Provide the (x, y) coordinate of the cell's center where the given text is located.  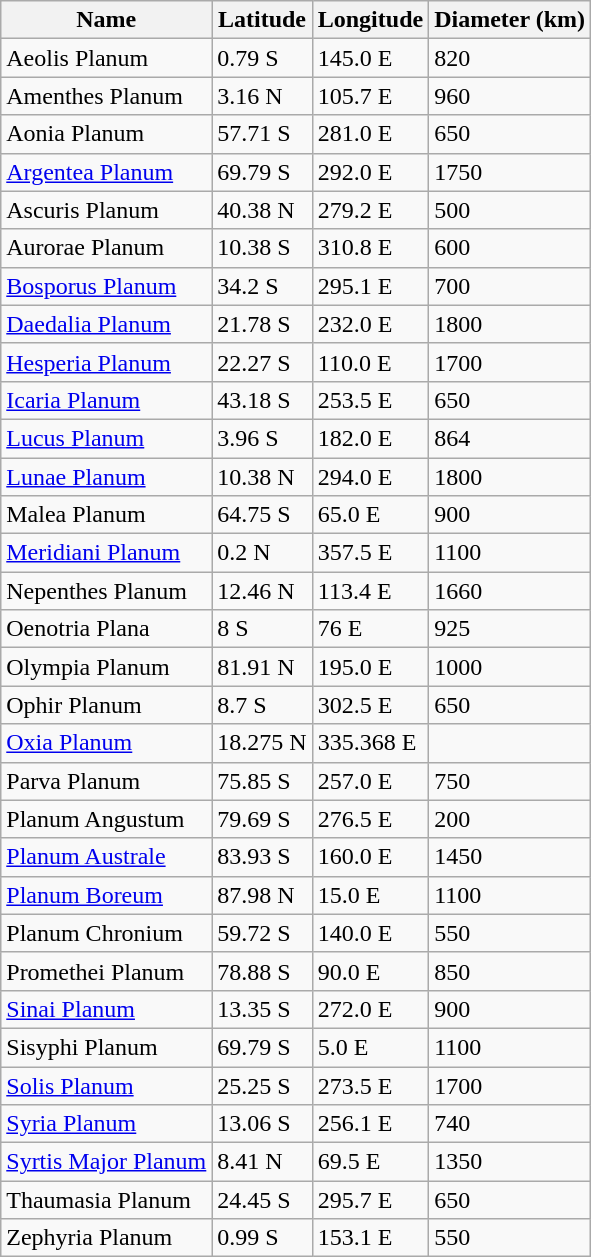
153.1 E (370, 1238)
Lucus Planum (106, 438)
276.5 E (370, 819)
273.5 E (370, 1085)
18.275 N (262, 743)
335.368 E (370, 743)
10.38 N (262, 477)
87.98 N (262, 895)
253.5 E (370, 400)
740 (510, 1124)
Syria Planum (106, 1124)
1750 (510, 172)
864 (510, 438)
8 S (262, 629)
Planum Boreum (106, 895)
78.88 S (262, 971)
110.0 E (370, 362)
57.71 S (262, 134)
232.0 E (370, 324)
12.46 N (262, 591)
Nepenthes Planum (106, 591)
13.35 S (262, 1009)
22.27 S (262, 362)
Promethei Planum (106, 971)
160.0 E (370, 857)
Olympia Planum (106, 667)
0.79 S (262, 58)
Diameter (km) (510, 20)
279.2 E (370, 210)
Thaumasia Planum (106, 1200)
113.4 E (370, 591)
700 (510, 286)
3.16 N (262, 96)
295.7 E (370, 1200)
Ascuris Planum (106, 210)
Meridiani Planum (106, 553)
Aonia Planum (106, 134)
310.8 E (370, 248)
105.7 E (370, 96)
81.91 N (262, 667)
Aurorae Planum (106, 248)
Sisyphi Planum (106, 1047)
Planum Chronium (106, 933)
76 E (370, 629)
Longitude (370, 20)
302.5 E (370, 705)
600 (510, 248)
1350 (510, 1162)
Latitude (262, 20)
182.0 E (370, 438)
Icaria Planum (106, 400)
8.41 N (262, 1162)
Solis Planum (106, 1085)
Hesperia Planum (106, 362)
Oenotria Plana (106, 629)
13.06 S (262, 1124)
Ophir Planum (106, 705)
Sinai Planum (106, 1009)
145.0 E (370, 58)
256.1 E (370, 1124)
357.5 E (370, 553)
79.69 S (262, 819)
64.75 S (262, 515)
0.99 S (262, 1238)
Name (106, 20)
Bosporus Planum (106, 286)
200 (510, 819)
Aeolis Planum (106, 58)
281.0 E (370, 134)
195.0 E (370, 667)
272.0 E (370, 1009)
257.0 E (370, 781)
5.0 E (370, 1047)
1450 (510, 857)
25.25 S (262, 1085)
Zephyria Planum (106, 1238)
1660 (510, 591)
960 (510, 96)
Daedalia Planum (106, 324)
Syrtis Major Planum (106, 1162)
Malea Planum (106, 515)
Argentea Planum (106, 172)
8.7 S (262, 705)
59.72 S (262, 933)
Planum Australe (106, 857)
500 (510, 210)
750 (510, 781)
43.18 S (262, 400)
10.38 S (262, 248)
40.38 N (262, 210)
15.0 E (370, 895)
292.0 E (370, 172)
3.96 S (262, 438)
1000 (510, 667)
925 (510, 629)
Amenthes Planum (106, 96)
295.1 E (370, 286)
Oxia Planum (106, 743)
Planum Angustum (106, 819)
820 (510, 58)
65.0 E (370, 515)
90.0 E (370, 971)
83.93 S (262, 857)
21.78 S (262, 324)
Parva Planum (106, 781)
140.0 E (370, 933)
850 (510, 971)
69.5 E (370, 1162)
24.45 S (262, 1200)
75.85 S (262, 781)
34.2 S (262, 286)
0.2 N (262, 553)
Lunae Planum (106, 477)
294.0 E (370, 477)
